Search for the cell housing the specified text and yield its [x, y] center coordinate. 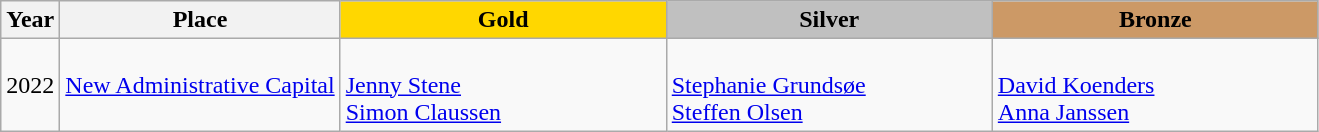
Silver [829, 20]
Bronze [1155, 20]
Place [200, 20]
2022 [30, 85]
Jenny SteneSimon Claussen [503, 85]
Stephanie GrundsøeSteffen Olsen [829, 85]
Year [30, 20]
David KoendersAnna Janssen [1155, 85]
New Administrative Capital [200, 85]
Gold [503, 20]
